Detect which cell encompasses the target text, then output its (x, y) center coordinate. 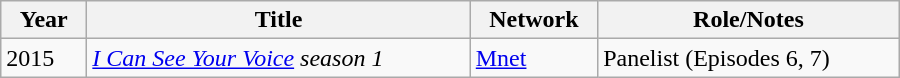
I Can See Your Voice season 1 (278, 58)
Year (44, 20)
Role/Notes (749, 20)
Panelist (Episodes 6, 7) (749, 58)
Network (534, 20)
Title (278, 20)
2015 (44, 58)
Mnet (534, 58)
